Search for the cell housing the specified text and yield its [x, y] center coordinate. 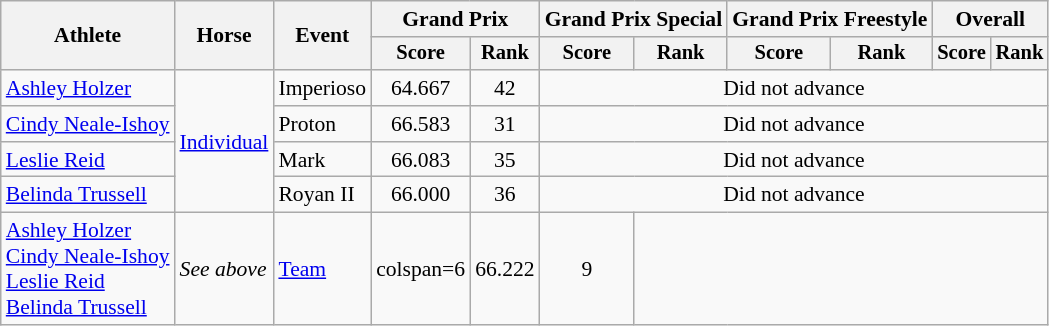
Royan II [322, 195]
Event [322, 36]
Individual [224, 141]
Proton [322, 124]
Team [322, 269]
64.667 [420, 88]
31 [504, 124]
Horse [224, 36]
66.083 [420, 160]
See above [224, 269]
66.222 [504, 269]
colspan=6 [420, 269]
Imperioso [322, 88]
Ashley Holzer [88, 88]
Overall [990, 19]
66.000 [420, 195]
9 [587, 269]
Cindy Neale-Ishoy [88, 124]
66.583 [420, 124]
42 [504, 88]
Mark [322, 160]
Grand Prix Freestyle [830, 19]
Ashley HolzerCindy Neale-IshoyLeslie ReidBelinda Trussell [88, 269]
Grand Prix [456, 19]
35 [504, 160]
36 [504, 195]
Belinda Trussell [88, 195]
Leslie Reid [88, 160]
Grand Prix Special [634, 19]
Athlete [88, 36]
